Identify which cell holds the provided text, then report its (x, y) central coordinate. 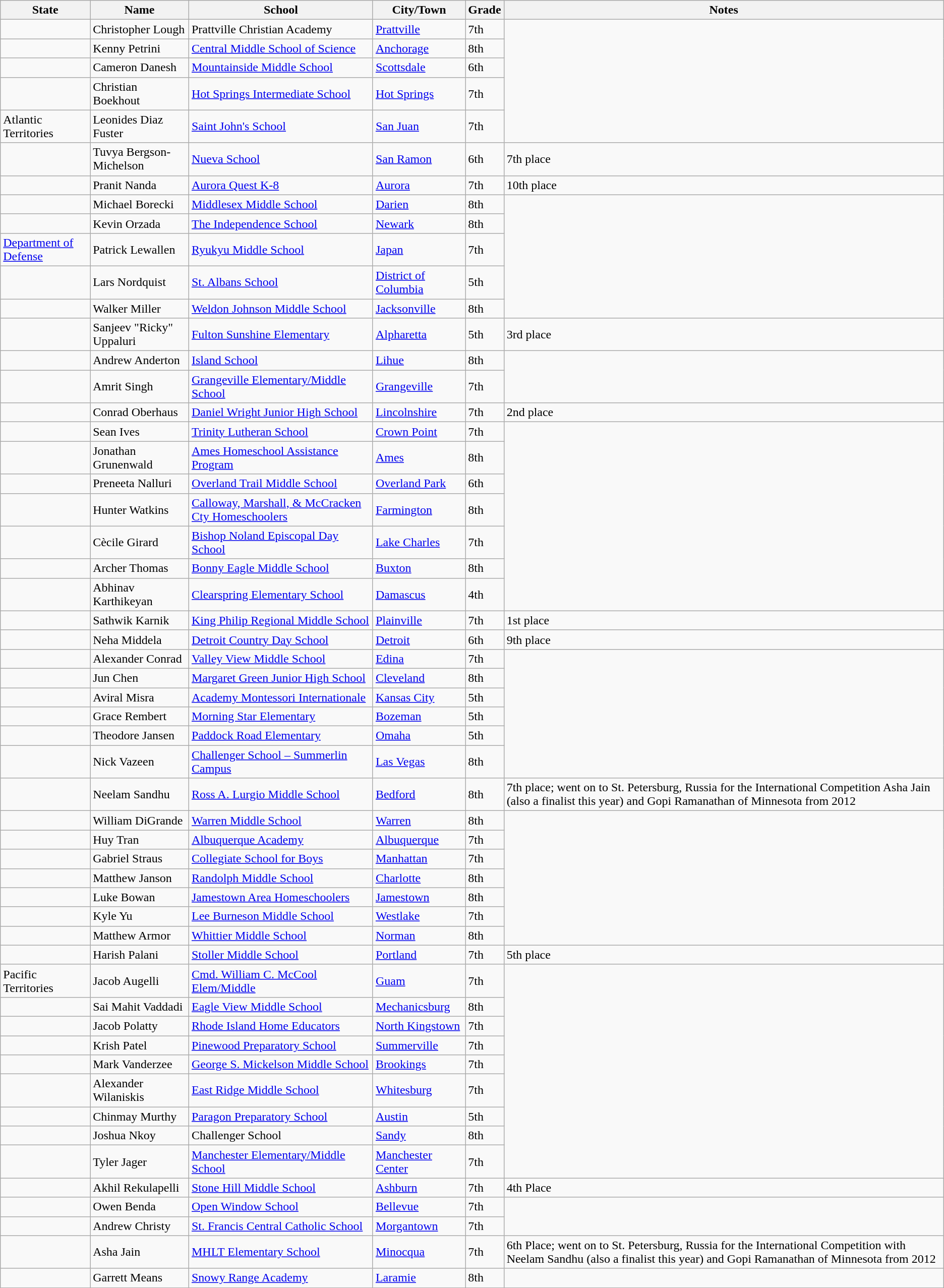
4th Place (724, 1188)
Warren (419, 821)
Lars Nordquist (140, 282)
Cleveland (419, 678)
Pacific Territories (45, 980)
10th place (724, 185)
Hot Springs Intermediate School (280, 94)
Omaha (419, 736)
Valley View Middle School (280, 659)
Albuquerque (419, 840)
4th (485, 594)
Matthew Janson (140, 878)
Nick Vazeen (140, 762)
Cècile Girard (140, 543)
Guam (419, 980)
Lincolnshire (419, 413)
Brookings (419, 1065)
Las Vegas (419, 762)
Norman (419, 935)
Newark (419, 223)
Gabriel Straus (140, 859)
Huy Tran (140, 840)
Andrew Anderton (140, 361)
Plainville (419, 620)
George S. Mickelson Middle School (280, 1065)
Austin (419, 1117)
Sai Mahit Vaddadi (140, 1007)
Preneeta Nalluri (140, 484)
Jamestown Area Homeschoolers (280, 897)
State (45, 10)
Eagle View Middle School (280, 1007)
Pinewood Preparatory School (280, 1045)
Christian Boekhout (140, 94)
Bozeman (419, 717)
Mechanicsburg (419, 1007)
Lake Charles (419, 543)
Christopher Lough (140, 29)
St. Francis Central Catholic School (280, 1226)
Grangeville Elementary/Middle School (280, 386)
Saint John's School (280, 126)
Anchorage (419, 48)
Trinity Lutheran School (280, 432)
Summerville (419, 1045)
Grace Rembert (140, 717)
Sean Ives (140, 432)
Prattville (419, 29)
Asha Jain (140, 1252)
City/Town (419, 10)
San Juan (419, 126)
Matthew Armor (140, 935)
Alexander Wilaniskis (140, 1090)
Challenger School – Summerlin Campus (280, 762)
Ryukyu Middle School (280, 249)
Alpharetta (419, 335)
Prattville Christian Academy (280, 29)
Leonides Diaz Fuster (140, 126)
Open Window School (280, 1207)
7th place (724, 159)
Cmd. William C. McCool Elem/Middle (280, 980)
Jonathan Grunenwald (140, 458)
St. Albans School (280, 282)
Jacob Polatty (140, 1026)
Krish Patel (140, 1045)
Scottsdale (419, 68)
Amrit Singh (140, 386)
Tyler Jager (140, 1162)
Westlake (419, 916)
Kevin Orzada (140, 223)
Owen Benda (140, 1207)
Warren Middle School (280, 821)
Manchester Center (419, 1162)
Japan (419, 249)
Luke Bowan (140, 897)
Grangeville (419, 386)
3rd place (724, 335)
King Philip Regional Middle School (280, 620)
Morning Star Elementary (280, 717)
Walker Miller (140, 308)
Daniel Wright Junior High School (280, 413)
5th place (724, 955)
Jacob Augelli (140, 980)
Harish Palani (140, 955)
Minocqua (419, 1252)
Challenger School (280, 1136)
Darien (419, 204)
Jacksonville (419, 308)
Jun Chen (140, 678)
Buxton (419, 568)
Stoller Middle School (280, 955)
Hot Springs (419, 94)
Pranit Nanda (140, 185)
Name (140, 10)
Academy Montessori Internationale (280, 697)
East Ridge Middle School (280, 1090)
Morgantown (419, 1226)
Kansas City (419, 697)
Portland (419, 955)
Andrew Christy (140, 1226)
The Independence School (280, 223)
2nd place (724, 413)
Abhinav Karthikeyan (140, 594)
Mark Vanderzee (140, 1065)
Aurora Quest K-8 (280, 185)
Patrick Lewallen (140, 249)
Paddock Road Elementary (280, 736)
Randolph Middle School (280, 878)
Joshua Nkoy (140, 1136)
Weldon Johnson Middle School (280, 308)
Fulton Sunshine Elementary (280, 335)
North Kingstown (419, 1026)
Mountainside Middle School (280, 68)
Cameron Danesh (140, 68)
Jamestown (419, 897)
William DiGrande (140, 821)
Bonny Eagle Middle School (280, 568)
Nueva School (280, 159)
Bishop Noland Episcopal Day School (280, 543)
Kenny Petrini (140, 48)
Damascus (419, 594)
Detroit (419, 639)
Manhattan (419, 859)
Whittier Middle School (280, 935)
Paragon Preparatory School (280, 1117)
Sanjeev "Ricky" Uppaluri (140, 335)
Theodore Jansen (140, 736)
Bellevue (419, 1207)
Middlesex Middle School (280, 204)
Overland Trail Middle School (280, 484)
Clearspring Elementary School (280, 594)
Ames Homeschool Assistance Program (280, 458)
MHLT Elementary School (280, 1252)
Archer Thomas (140, 568)
Island School (280, 361)
Farmington (419, 509)
Rhode Island Home Educators (280, 1026)
Collegiate School for Boys (280, 859)
Ames (419, 458)
Kyle Yu (140, 916)
Tuvya Bergson-Michelson (140, 159)
Garrett Means (140, 1278)
Chinmay Murthy (140, 1117)
District of Columbia (419, 282)
Lee Burneson Middle School (280, 916)
Notes (724, 10)
Ashburn (419, 1188)
Sandy (419, 1136)
Crown Point (419, 432)
Sathwik Karnik (140, 620)
Akhil Rekulapelli (140, 1188)
Department of Defense (45, 249)
Central Middle School of Science (280, 48)
Albuquerque Academy (280, 840)
Snowy Range Academy (280, 1278)
Alexander Conrad (140, 659)
Ross A. Lurgio Middle School (280, 795)
Aviral Misra (140, 697)
Aurora (419, 185)
9th place (724, 639)
Margaret Green Junior High School (280, 678)
Hunter Watkins (140, 509)
Neha Middela (140, 639)
1st place (724, 620)
Neelam Sandhu (140, 795)
Lihue (419, 361)
Grade (485, 10)
Calloway, Marshall, & McCracken Cty Homeschoolers (280, 509)
Detroit Country Day School (280, 639)
San Ramon (419, 159)
Manchester Elementary/Middle School (280, 1162)
Charlotte (419, 878)
Laramie (419, 1278)
Michael Borecki (140, 204)
Overland Park (419, 484)
Whitesburg (419, 1090)
Conrad Oberhaus (140, 413)
Bedford (419, 795)
School (280, 10)
Atlantic Territories (45, 126)
Stone Hill Middle School (280, 1188)
Edina (419, 659)
